Search for the cell housing the specified text and yield its [x, y] center coordinate. 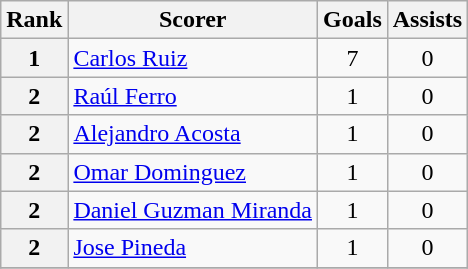
Raúl Ferro [193, 96]
Omar Dominguez [193, 172]
Carlos Ruiz [193, 58]
7 [353, 58]
Daniel Guzman Miranda [193, 210]
Assists [427, 20]
Jose Pineda [193, 248]
Rank [34, 20]
Alejandro Acosta [193, 134]
Goals [353, 20]
Scorer [193, 20]
